Determine the (x, y) coordinate at the center of the cell enclosing the given text.  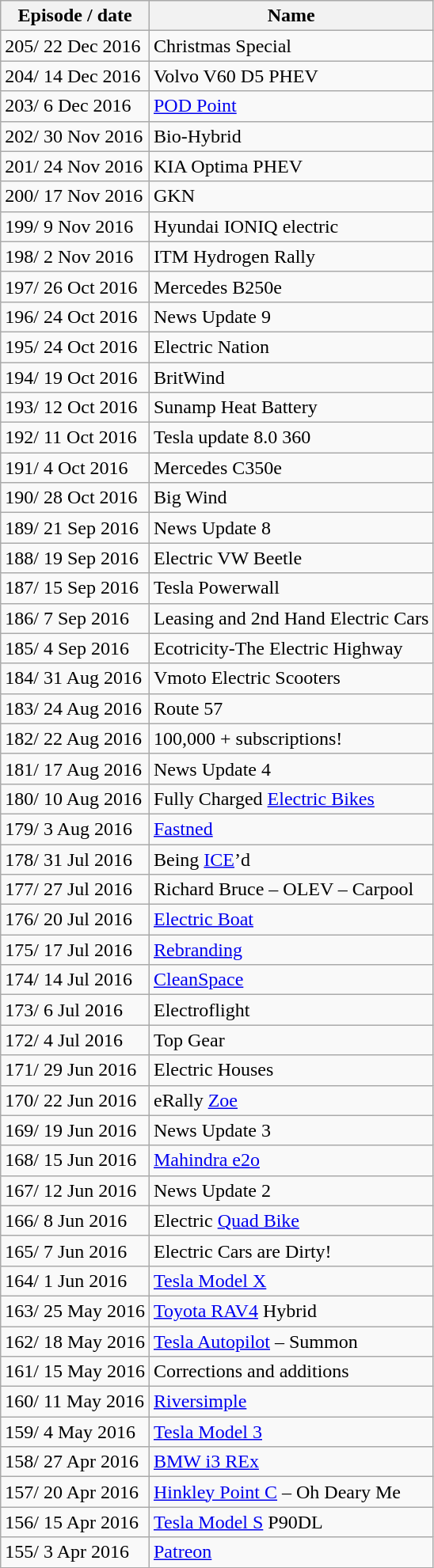
BritWind (291, 378)
200/ 17 Nov 2016 (75, 196)
198/ 2 Nov 2016 (75, 256)
Electric Quad Bike (291, 1221)
Tesla Powerwall (291, 588)
194/ 19 Oct 2016 (75, 378)
Hyundai IONIQ electric (291, 226)
197/ 26 Oct 2016 (75, 287)
Ecotricity-The Electric Highway (291, 648)
Being ICE’d (291, 859)
POD Point (291, 106)
171/ 29 Jun 2016 (75, 1070)
177/ 27 Jul 2016 (75, 890)
Hinkley Point C – Oh Deary Me (291, 1492)
Name (291, 16)
158/ 27 Apr 2016 (75, 1462)
155/ 3 Apr 2016 (75, 1552)
167/ 12 Jun 2016 (75, 1190)
163/ 25 May 2016 (75, 1311)
Corrections and additions (291, 1372)
186/ 7 Sep 2016 (75, 618)
199/ 9 Nov 2016 (75, 226)
Top Gear (291, 1040)
News Update 2 (291, 1190)
Electric Nation (291, 347)
Electric Houses (291, 1070)
179/ 3 Aug 2016 (75, 829)
169/ 19 Jun 2016 (75, 1130)
GKN (291, 196)
172/ 4 Jul 2016 (75, 1040)
ITM Hydrogen Rally (291, 256)
187/ 15 Sep 2016 (75, 588)
156/ 15 Apr 2016 (75, 1522)
100,000 + subscriptions! (291, 738)
Leasing and 2nd Hand Electric Cars (291, 618)
173/ 6 Jul 2016 (75, 1010)
189/ 21 Sep 2016 (75, 528)
Electric Cars are Dirty! (291, 1251)
Christmas Special (291, 46)
201/ 24 Nov 2016 (75, 166)
Tesla Model X (291, 1281)
203/ 6 Dec 2016 (75, 106)
Bio-Hybrid (291, 136)
Sunamp Heat Battery (291, 408)
Tesla update 8.0 360 (291, 438)
Electric Boat (291, 920)
Rebranding (291, 950)
Mercedes B250e (291, 287)
178/ 31 Jul 2016 (75, 859)
174/ 14 Jul 2016 (75, 980)
165/ 7 Jun 2016 (75, 1251)
184/ 31 Aug 2016 (75, 678)
188/ 19 Sep 2016 (75, 558)
CleanSpace (291, 980)
180/ 10 Aug 2016 (75, 799)
Big Wind (291, 498)
161/ 15 May 2016 (75, 1372)
205/ 22 Dec 2016 (75, 46)
181/ 17 Aug 2016 (75, 769)
Riversimple (291, 1402)
159/ 4 May 2016 (75, 1432)
Volvo V60 D5 PHEV (291, 76)
Fully Charged Electric Bikes (291, 799)
Mahindra e2o (291, 1160)
170/ 22 Jun 2016 (75, 1100)
195/ 24 Oct 2016 (75, 347)
204/ 14 Dec 2016 (75, 76)
175/ 17 Jul 2016 (75, 950)
Tesla Autopilot – Summon (291, 1342)
BMW i3 REx (291, 1462)
191/ 4 Oct 2016 (75, 468)
Electric VW Beetle (291, 558)
168/ 15 Jun 2016 (75, 1160)
Fastned (291, 829)
182/ 22 Aug 2016 (75, 738)
Episode / date (75, 16)
Patreon (291, 1552)
164/ 1 Jun 2016 (75, 1281)
185/ 4 Sep 2016 (75, 648)
176/ 20 Jul 2016 (75, 920)
News Update 8 (291, 528)
Tesla Model 3 (291, 1432)
KIA Optima PHEV (291, 166)
202/ 30 Nov 2016 (75, 136)
157/ 20 Apr 2016 (75, 1492)
193/ 12 Oct 2016 (75, 408)
News Update 3 (291, 1130)
183/ 24 Aug 2016 (75, 708)
190/ 28 Oct 2016 (75, 498)
Mercedes C350e (291, 468)
News Update 4 (291, 769)
eRally Zoe (291, 1100)
162/ 18 May 2016 (75, 1342)
Tesla Model S P90DL (291, 1522)
News Update 9 (291, 317)
Toyota RAV4 Hybrid (291, 1311)
160/ 11 May 2016 (75, 1402)
196/ 24 Oct 2016 (75, 317)
166/ 8 Jun 2016 (75, 1221)
Route 57 (291, 708)
Vmoto Electric Scooters (291, 678)
Richard Bruce – OLEV – Carpool (291, 890)
192/ 11 Oct 2016 (75, 438)
Electroflight (291, 1010)
